Return the (X, Y) coordinate for the center point of the cell that contains the specified text.  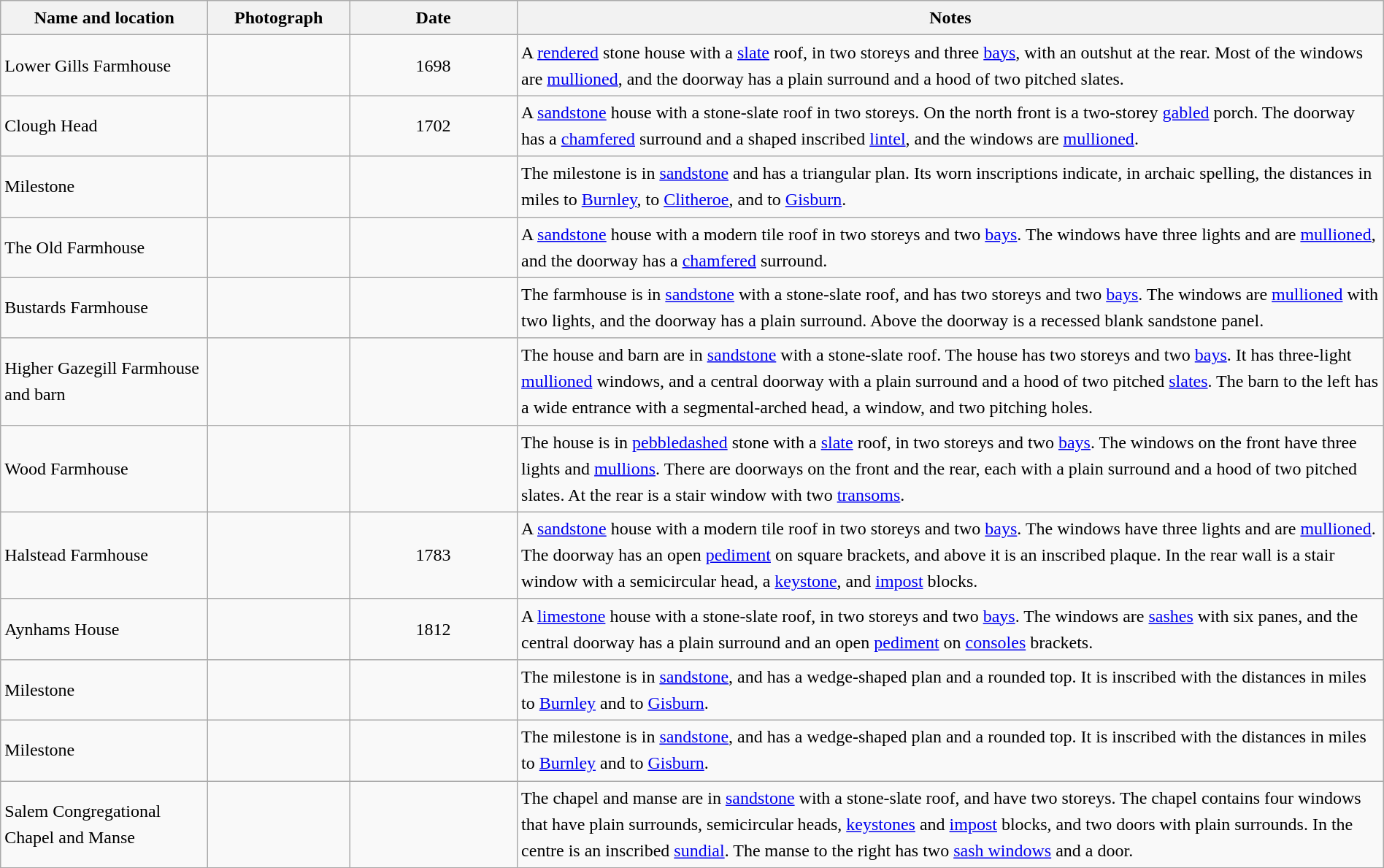
Bustards Farmhouse (104, 308)
Higher Gazegill Farmhouse and barn (104, 381)
Wood Farmhouse (104, 469)
Aynhams House (104, 629)
Lower Gills Farmhouse (104, 66)
Notes (950, 18)
1698 (434, 66)
1702 (434, 126)
Date (434, 18)
Salem Congregational Chapel and Manse (104, 825)
1783 (434, 555)
Name and location (104, 18)
Clough Head (104, 126)
Photograph (279, 18)
1812 (434, 629)
The Old Farmhouse (104, 247)
Halstead Farmhouse (104, 555)
